Capture the cell that displays the provided text and extract its (x, y) central coordinate. 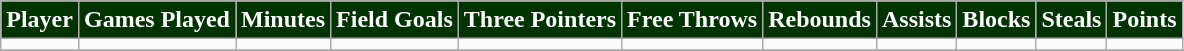
Three Pointers (540, 20)
Blocks (996, 20)
Games Played (156, 20)
Assists (916, 20)
Field Goals (395, 20)
Steals (1072, 20)
Rebounds (820, 20)
Free Throws (692, 20)
Points (1144, 20)
Minutes (284, 20)
Player (40, 20)
